Return the [x, y] coordinate for the center point of the cell that contains the specified text.  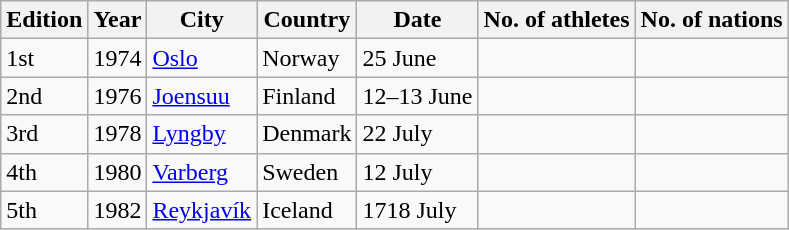
4th [44, 172]
Edition [44, 20]
Varberg [202, 172]
12–13 June [418, 96]
Norway [307, 58]
1718 July [418, 210]
12 July [418, 172]
1st [44, 58]
Sweden [307, 172]
Iceland [307, 210]
Oslo [202, 58]
City [202, 20]
No. of athletes [556, 20]
1978 [118, 134]
3rd [44, 134]
22 July [418, 134]
Country [307, 20]
1980 [118, 172]
1976 [118, 96]
Year [118, 20]
2nd [44, 96]
25 June [418, 58]
5th [44, 210]
No. of nations [712, 20]
Date [418, 20]
Reykjavík [202, 210]
Lyngby [202, 134]
Joensuu [202, 96]
1974 [118, 58]
Finland [307, 96]
1982 [118, 210]
Denmark [307, 134]
